Identify which cell holds the provided text, then report its [X, Y] central coordinate. 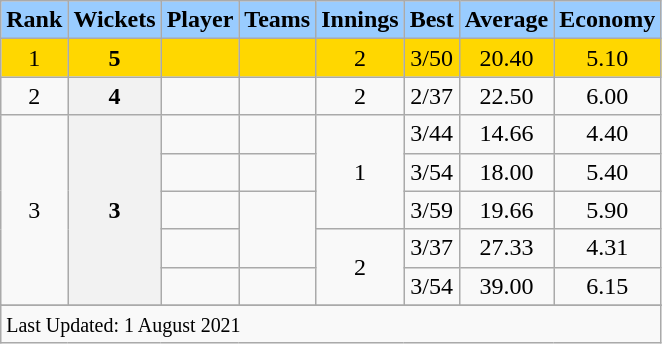
22.50 [506, 96]
14.66 [506, 134]
Wickets [114, 20]
4.31 [608, 248]
6.15 [608, 286]
Best [432, 20]
Player [200, 20]
5.10 [608, 58]
Rank [34, 20]
3/59 [432, 210]
Average [506, 20]
18.00 [506, 172]
4 [114, 96]
39.00 [506, 286]
Teams [278, 20]
4.40 [608, 134]
27.33 [506, 248]
5.40 [608, 172]
3/50 [432, 58]
19.66 [506, 210]
20.40 [506, 58]
Last Updated: 1 August 2021 [331, 324]
5.90 [608, 210]
Economy [608, 20]
5 [114, 58]
Innings [360, 20]
2/37 [432, 96]
3/37 [432, 248]
6.00 [608, 96]
3/44 [432, 134]
